Return (X, Y) of the center of cell containing provided text 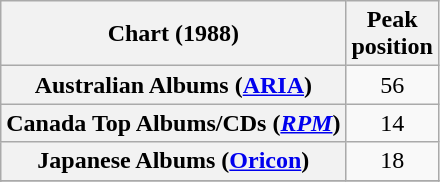
Peakposition (392, 34)
Australian Albums (ARIA) (174, 85)
56 (392, 85)
Japanese Albums (Oricon) (174, 161)
Chart (1988) (174, 34)
14 (392, 123)
Canada Top Albums/CDs (RPM) (174, 123)
18 (392, 161)
